Search for the cell housing the specified text and yield its (x, y) center coordinate. 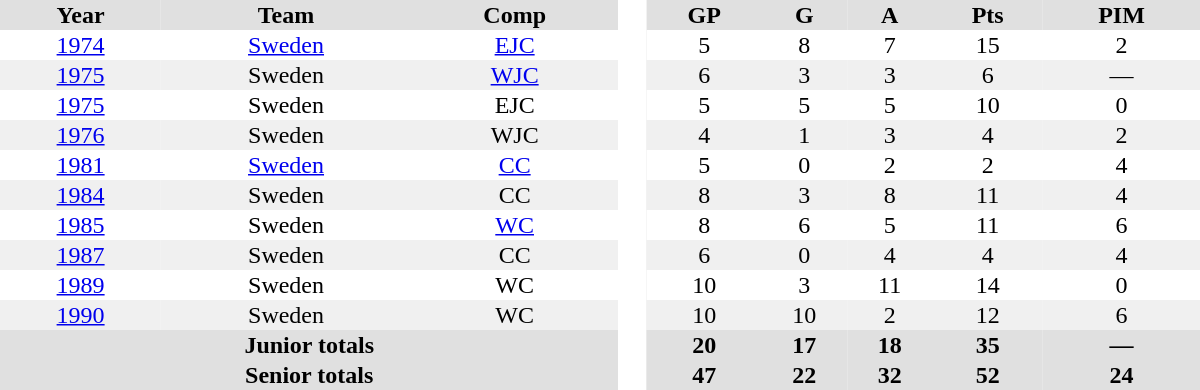
A (890, 15)
Senior totals (309, 375)
52 (988, 375)
Year (80, 15)
Junior totals (309, 345)
1984 (80, 195)
1976 (80, 135)
24 (1122, 375)
GP (704, 15)
1981 (80, 165)
7 (890, 45)
1990 (80, 315)
15 (988, 45)
Pts (988, 15)
1987 (80, 255)
Comp (515, 15)
1 (804, 135)
18 (890, 345)
12 (988, 315)
1989 (80, 285)
1974 (80, 45)
47 (704, 375)
G (804, 15)
Team (286, 15)
35 (988, 345)
17 (804, 345)
14 (988, 285)
PIM (1122, 15)
22 (804, 375)
32 (890, 375)
20 (704, 345)
1985 (80, 225)
